Find where the given text appears and provide that cell's center as (x, y) coordinate. 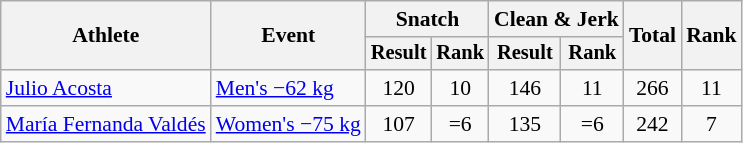
Clean & Jerk (556, 19)
120 (399, 88)
Event (288, 36)
266 (652, 88)
10 (460, 88)
María Fernanda Valdés (106, 124)
Snatch (428, 19)
135 (525, 124)
Women's −75 kg (288, 124)
7 (712, 124)
242 (652, 124)
Julio Acosta (106, 88)
Athlete (106, 36)
Men's −62 kg (288, 88)
107 (399, 124)
146 (525, 88)
Total (652, 36)
